Locate the cell with the specified text and output its [x, y] center coordinate. 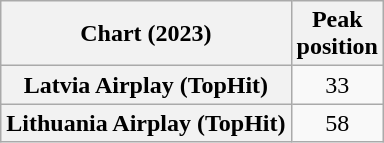
58 [337, 123]
Latvia Airplay (TopHit) [146, 85]
Peakposition [337, 34]
33 [337, 85]
Lithuania Airplay (TopHit) [146, 123]
Chart (2023) [146, 34]
